Detect which cell encompasses the target text, then output its (X, Y) center coordinate. 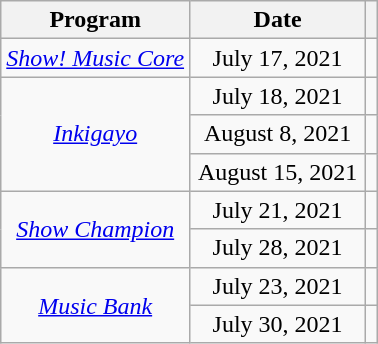
Inkigayo (96, 134)
July 28, 2021 (278, 248)
Show! Music Core (96, 58)
Program (96, 20)
August 15, 2021 (278, 172)
July 18, 2021 (278, 96)
July 30, 2021 (278, 324)
Date (278, 20)
Show Champion (96, 229)
July 23, 2021 (278, 286)
Music Bank (96, 305)
July 21, 2021 (278, 210)
August 8, 2021 (278, 134)
July 17, 2021 (278, 58)
